Extract the [x, y] coordinate from the center of the cell holding the provided text.  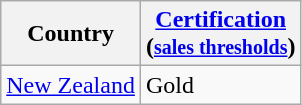
New Zealand [71, 85]
Gold [220, 85]
Country [71, 34]
Certification(sales thresholds) [220, 34]
